Determine the [x, y] coordinate at the center of the cell enclosing the given text.  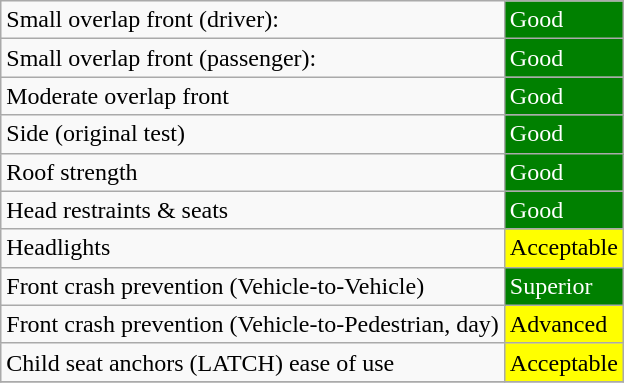
Advanced [564, 324]
Small overlap front (driver): [253, 20]
Head restraints & seats [253, 210]
Front crash prevention (Vehicle-to-Pedestrian, day) [253, 324]
Child seat anchors (LATCH) ease of use [253, 362]
Headlights [253, 248]
Front crash prevention (Vehicle-to-Vehicle) [253, 286]
Roof strength [253, 172]
Side (original test) [253, 134]
Moderate overlap front [253, 96]
Superior [564, 286]
Small overlap front (passenger): [253, 58]
